Output the (x, y) coordinate of the center of the cell containing the given text.  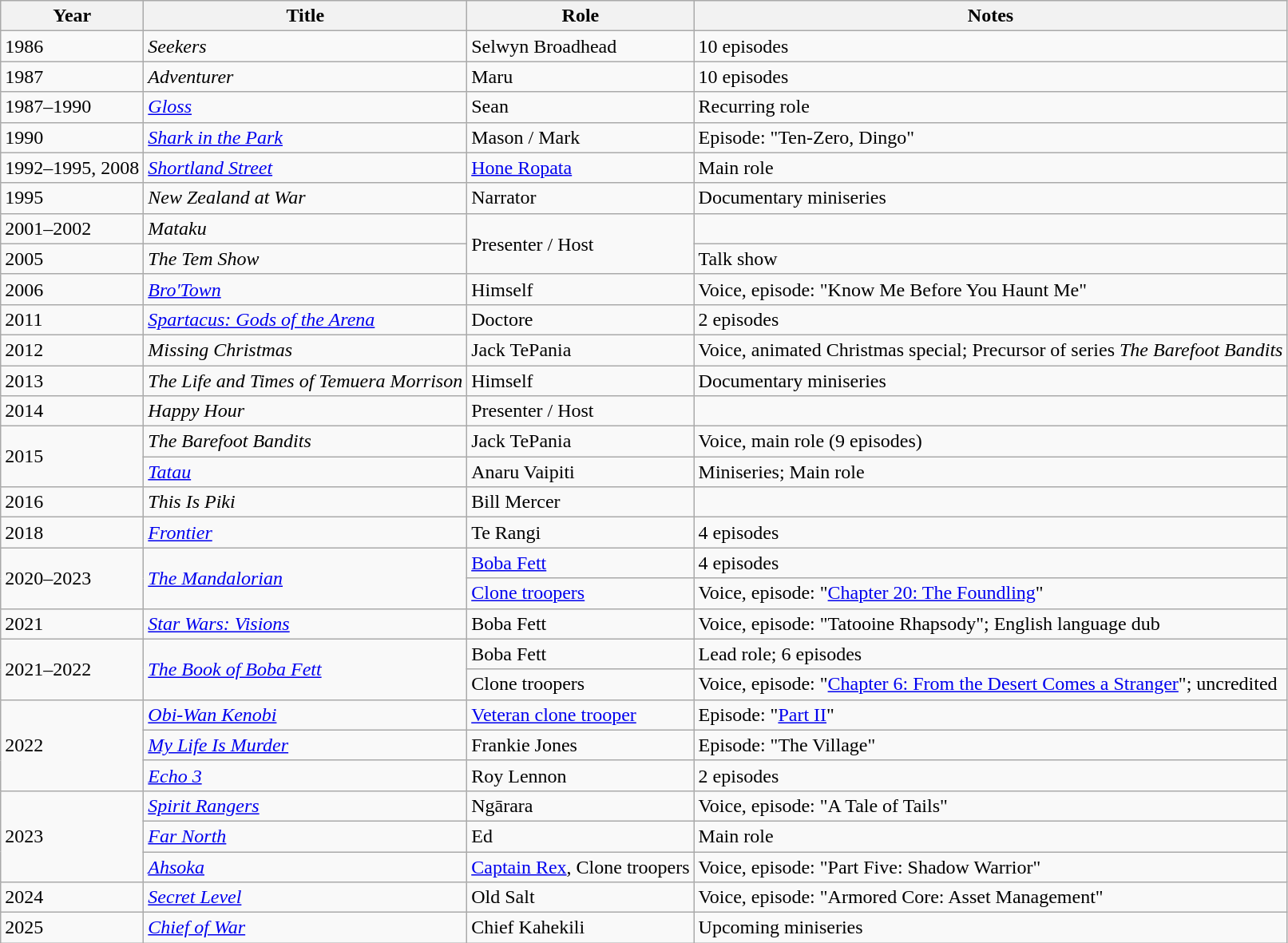
Voice, episode: "Armored Core: Asset Management" (990, 897)
Captain Rex, Clone troopers (581, 866)
2016 (72, 502)
Ahsoka (305, 866)
1992–1995, 2008 (72, 168)
Gloss (305, 107)
Chief Kahekili (581, 928)
1987 (72, 77)
Voice, episode: "Part Five: Shadow Warrior" (990, 866)
Episode: "Part II" (990, 715)
Far North (305, 836)
Shortland Street (305, 168)
2018 (72, 533)
Bro'Town (305, 289)
1987–1990 (72, 107)
Title (305, 16)
Ngārara (581, 806)
Tatau (305, 472)
Veteran clone trooper (581, 715)
Spirit Rangers (305, 806)
2005 (72, 259)
Hone Ropata (581, 168)
Anaru Vaipiti (581, 472)
Roy Lennon (581, 775)
1995 (72, 198)
Echo 3 (305, 775)
2006 (72, 289)
Voice, episode: "Chapter 6: From the Desert Comes a Stranger"; uncredited (990, 684)
Selwyn Broadhead (581, 46)
2024 (72, 897)
The Barefoot Bandits (305, 442)
2015 (72, 457)
The Book of Boba Fett (305, 669)
1990 (72, 137)
Star Wars: Visions (305, 624)
Shark in the Park (305, 137)
Missing Christmas (305, 350)
Episode: "Ten-Zero, Dingo" (990, 137)
Talk show (990, 259)
Episode: "The Village" (990, 745)
Seekers (305, 46)
2001–2002 (72, 228)
Voice, episode: "Chapter 20: The Foundling" (990, 593)
Lead role; 6 episodes (990, 654)
2022 (72, 745)
Doctore (581, 319)
The Life and Times of Temuera Morrison (305, 381)
2020–2023 (72, 578)
Voice, episode: "Tatooine Rhapsody"; English language dub (990, 624)
Voice, episode: "Know Me Before You Haunt Me" (990, 289)
Mataku (305, 228)
Spartacus: Gods of the Arena (305, 319)
Frankie Jones (581, 745)
Ed (581, 836)
1986 (72, 46)
Obi-Wan Kenobi (305, 715)
Voice, main role (9 episodes) (990, 442)
Role (581, 16)
Voice, animated Christmas special; Precursor of series The Barefoot Bandits (990, 350)
Secret Level (305, 897)
Te Rangi (581, 533)
Year (72, 16)
The Mandalorian (305, 578)
Happy Hour (305, 411)
2023 (72, 836)
Mason / Mark (581, 137)
Old Salt (581, 897)
Chief of War (305, 928)
Notes (990, 16)
2011 (72, 319)
2012 (72, 350)
2021–2022 (72, 669)
2014 (72, 411)
2025 (72, 928)
Bill Mercer (581, 502)
Frontier (305, 533)
Narrator (581, 198)
The Tem Show (305, 259)
Miniseries; Main role (990, 472)
Upcoming miniseries (990, 928)
My Life Is Murder (305, 745)
This Is Piki (305, 502)
Adventurer (305, 77)
Voice, episode: "A Tale of Tails" (990, 806)
2021 (72, 624)
Sean (581, 107)
Maru (581, 77)
New Zealand at War (305, 198)
2013 (72, 381)
Recurring role (990, 107)
